For the text-containing cell, return its midpoint in [X, Y] coordinate format. 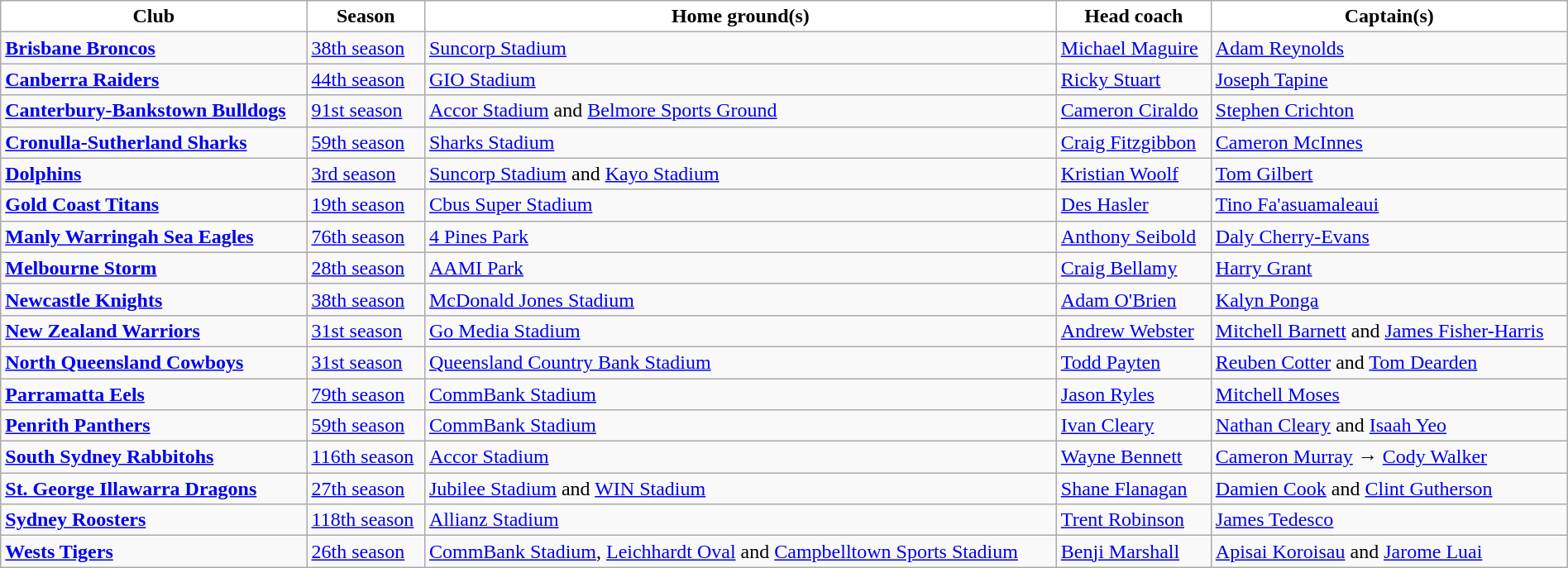
19th season [366, 205]
91st season [366, 111]
Canterbury-Bankstown Bulldogs [154, 111]
Jason Ryles [1133, 394]
Club [154, 17]
Trent Robinson [1133, 520]
Sydney Roosters [154, 520]
Harry Grant [1389, 268]
76th season [366, 236]
Craig Bellamy [1133, 268]
Penrith Panthers [154, 426]
North Queensland Cowboys [154, 362]
Joseph Tapine [1389, 79]
Go Media Stadium [740, 331]
Allianz Stadium [740, 520]
Kalyn Ponga [1389, 299]
79th season [366, 394]
Shane Flanagan [1133, 489]
Captain(s) [1389, 17]
Apisai Koroisau and Jarome Luai [1389, 551]
Parramatta Eels [154, 394]
116th season [366, 457]
Des Hasler [1133, 205]
118th season [366, 520]
Michael Maguire [1133, 48]
26th season [366, 551]
Wayne Bennett [1133, 457]
Ricky Stuart [1133, 79]
James Tedesco [1389, 520]
Cameron Murray → Cody Walker [1389, 457]
Manly Warringah Sea Eagles [154, 236]
Tom Gilbert [1389, 174]
Accor Stadium and Belmore Sports Ground [740, 111]
Kristian Woolf [1133, 174]
New Zealand Warriors [154, 331]
Home ground(s) [740, 17]
44th season [366, 79]
Todd Payten [1133, 362]
27th season [366, 489]
Season [366, 17]
Dolphins [154, 174]
Cronulla-Sutherland Sharks [154, 142]
Queensland Country Bank Stadium [740, 362]
Newcastle Knights [154, 299]
Benji Marshall [1133, 551]
Melbourne Storm [154, 268]
Brisbane Broncos [154, 48]
Nathan Cleary and Isaah Yeo [1389, 426]
Ivan Cleary [1133, 426]
GIO Stadium [740, 79]
Head coach [1133, 17]
Suncorp Stadium and Kayo Stadium [740, 174]
Canberra Raiders [154, 79]
Mitchell Moses [1389, 394]
Jubilee Stadium and WIN Stadium [740, 489]
AAMI Park [740, 268]
Cameron Ciraldo [1133, 111]
Anthony Seibold [1133, 236]
Stephen Crichton [1389, 111]
Sharks Stadium [740, 142]
Adam Reynolds [1389, 48]
CommBank Stadium, Leichhardt Oval and Campbelltown Sports Stadium [740, 551]
Accor Stadium [740, 457]
Andrew Webster [1133, 331]
Craig Fitzgibbon [1133, 142]
Damien Cook and Clint Gutherson [1389, 489]
Suncorp Stadium [740, 48]
McDonald Jones Stadium [740, 299]
28th season [366, 268]
South Sydney Rabbitohs [154, 457]
Mitchell Barnett and James Fisher-Harris [1389, 331]
Adam O'Brien [1133, 299]
Tino Fa'asuamaleaui [1389, 205]
Cbus Super Stadium [740, 205]
Gold Coast Titans [154, 205]
Daly Cherry-Evans [1389, 236]
Wests Tigers [154, 551]
4 Pines Park [740, 236]
3rd season [366, 174]
Cameron McInnes [1389, 142]
Reuben Cotter and Tom Dearden [1389, 362]
St. George Illawarra Dragons [154, 489]
